Capture the cell that displays the provided text and extract its [X, Y] central coordinate. 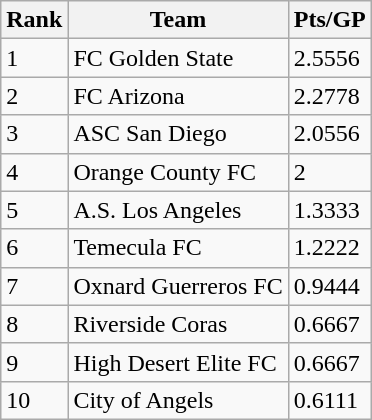
2.2778 [330, 96]
0.9444 [330, 286]
9 [34, 362]
Team [178, 20]
1.2222 [330, 248]
8 [34, 324]
4 [34, 172]
ASC San Diego [178, 134]
1.3333 [330, 210]
0.6111 [330, 400]
Orange County FC [178, 172]
FC Arizona [178, 96]
3 [34, 134]
Riverside Coras [178, 324]
High Desert Elite FC [178, 362]
1 [34, 58]
FC Golden State [178, 58]
Oxnard Guerreros FC [178, 286]
A.S. Los Angeles [178, 210]
2.5556 [330, 58]
7 [34, 286]
10 [34, 400]
Pts/GP [330, 20]
City of Angels [178, 400]
2.0556 [330, 134]
Temecula FC [178, 248]
6 [34, 248]
Rank [34, 20]
5 [34, 210]
